Extract the (x, y) coordinate from the center of the cell holding the provided text.  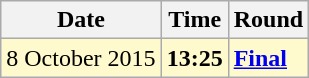
Final (268, 58)
Time (194, 20)
8 October 2015 (81, 58)
Round (268, 20)
Date (81, 20)
13:25 (194, 58)
